For the text-containing cell, return its midpoint in [x, y] coordinate format. 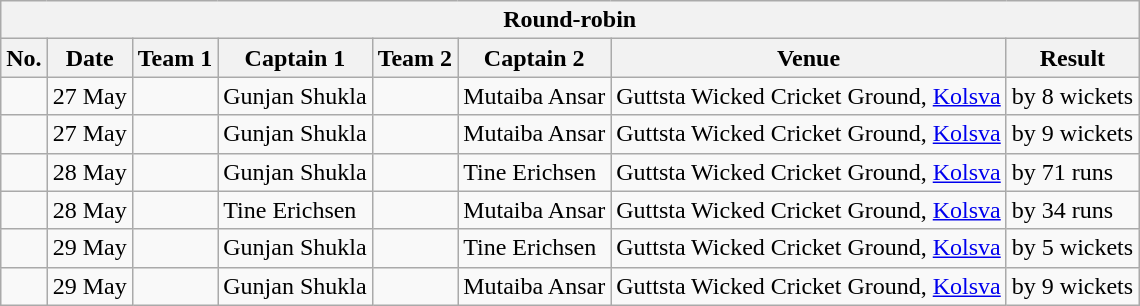
Round-robin [570, 20]
Team 2 [415, 58]
Date [90, 58]
by 5 wickets [1072, 248]
Result [1072, 58]
by 34 runs [1072, 210]
Venue [809, 58]
Team 1 [175, 58]
Captain 1 [295, 58]
by 71 runs [1072, 172]
Captain 2 [534, 58]
No. [24, 58]
by 8 wickets [1072, 96]
